Locate the cell with the specified text and output its [X, Y] center coordinate. 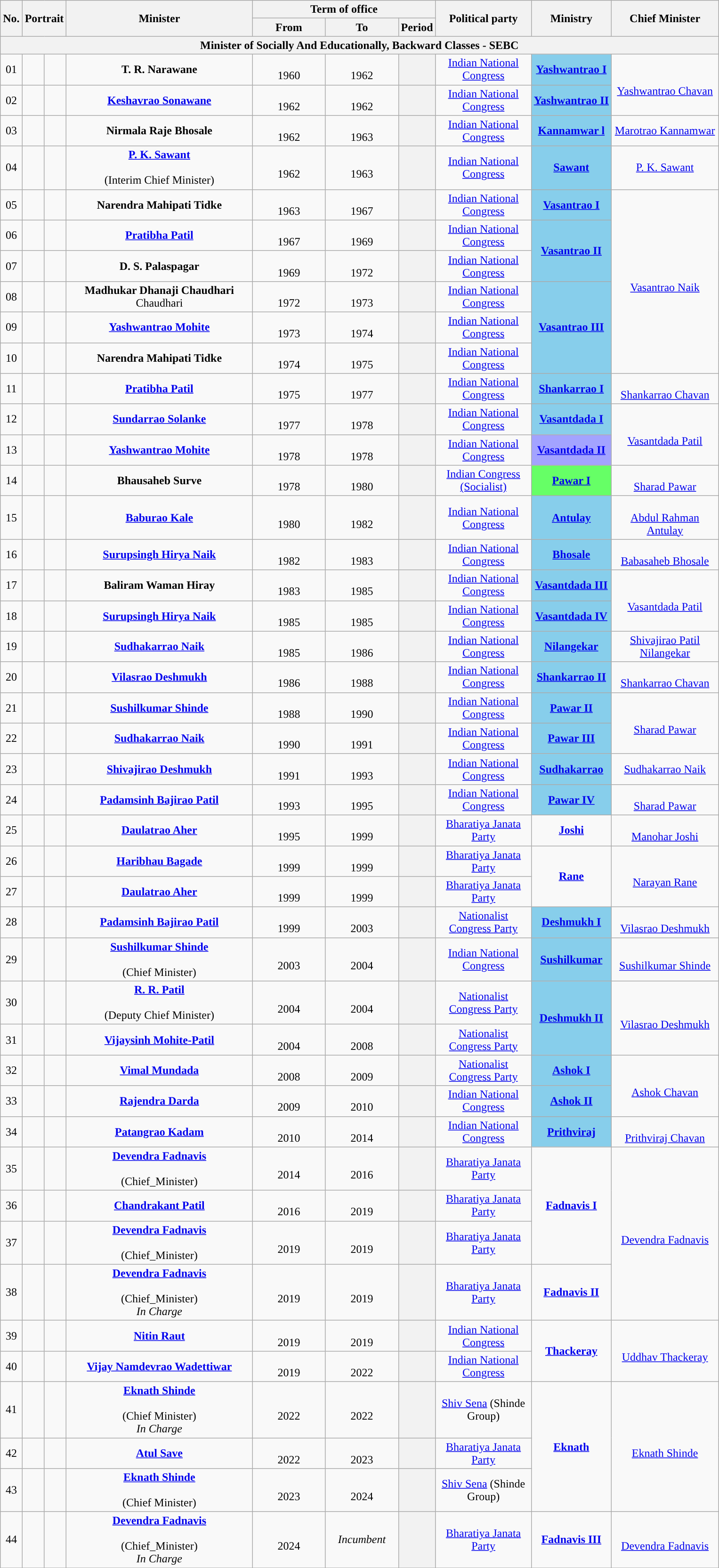
Madhukar Dhanaji Chaudhari Chaudhari [159, 297]
Vijaysinh Mohite-Patil [159, 1040]
22 [11, 739]
Incumbent [362, 1540]
Vasantrao Naik [665, 281]
P. K. Sawant [665, 168]
1960 [289, 70]
Vasantrao I [571, 204]
Vasantdada IV [571, 616]
D. S. Palaspagar [159, 266]
25 [11, 830]
Ashok I [571, 1070]
32 [11, 1070]
Pawar III [571, 739]
42 [11, 1453]
Patangrao Kadam [159, 1131]
Baburao Kale [159, 518]
R. R. Patil (Deputy Chief Minister) [159, 1003]
01 [11, 70]
13 [11, 450]
Sawant [571, 168]
27 [11, 892]
23 [11, 769]
19 [11, 646]
11 [11, 389]
Vasantdada III [571, 585]
43 [11, 1490]
Narayan Rane [665, 877]
17 [11, 585]
30 [11, 1003]
07 [11, 266]
Marotrao Kannamwar [665, 131]
Rajendra Darda [159, 1101]
Sudhakarrao [571, 769]
28 [11, 922]
39 [11, 1336]
Ashok Chavan [665, 1086]
26 [11, 861]
Yashwantrao Chavan [665, 85]
37 [11, 1243]
Political party [483, 18]
Antulay [571, 518]
To [362, 27]
Eknath Shinde (Chief Minister)In Charge [159, 1409]
Atul Save [159, 1453]
34 [11, 1131]
Pawar II [571, 707]
Nirmala Raje Bhosale [159, 131]
18 [11, 616]
Period [417, 27]
Vijay Namdevrao Wadettiwar [159, 1366]
06 [11, 236]
Vasantdada I [571, 419]
Pawar IV [571, 800]
Prithviraj [571, 1131]
Vasantdada II [571, 450]
05 [11, 204]
24 [11, 800]
15 [11, 518]
Baliram Waman Hiray [159, 585]
No. [11, 18]
Yashwantrao II [571, 100]
P. K. Sawant (Interim Chief Minister) [159, 168]
Sushilkumar [571, 959]
14 [11, 480]
Haribhau Bagade [159, 861]
Eknath [571, 1446]
08 [11, 297]
41 [11, 1409]
33 [11, 1101]
Chief Minister [665, 18]
Babasaheb Bhosale [665, 555]
Chandrakant Patil [159, 1206]
04 [11, 168]
Pawar I [571, 480]
Vasantrao III [571, 327]
Nitin Raut [159, 1336]
21 [11, 707]
Ashok II [571, 1101]
Shankarrao II [571, 677]
Uddhav Thackeray [665, 1351]
Sushilkumar Shinde (Chief Minister) [159, 959]
02 [11, 100]
Fadnavis I [571, 1206]
Bhosale [571, 555]
Abdul Rahman Antulay [665, 518]
16 [11, 555]
Yashwantrao I [571, 70]
Thackeray [571, 1351]
Deshmukh II [571, 1018]
12 [11, 419]
From [289, 27]
20 [11, 677]
Eknath Shinde (Chief Minister) [159, 1490]
Portrait [44, 18]
Ministry [571, 18]
Prithviraj Chavan [665, 1131]
Joshi [571, 830]
Fadnavis II [571, 1292]
Rane [571, 877]
Minister of Socially And Educationally, Backward Classes - SEBC [360, 45]
Shankarrao I [571, 389]
Shivajirao Deshmukh [159, 769]
09 [11, 327]
Keshavrao Sonawane [159, 100]
Indian Congress (Socialist) [483, 480]
Deshmukh I [571, 922]
29 [11, 959]
03 [11, 131]
Fadnavis III [571, 1540]
Sundarrao Solanke [159, 419]
Nilangekar [571, 646]
Vimal Mundada [159, 1070]
Kannamwar l [571, 131]
Bhausaheb Surve [159, 480]
31 [11, 1040]
Vasantrao II [571, 251]
Shivajirao Patil Nilangekar [665, 646]
10 [11, 358]
38 [11, 1292]
40 [11, 1366]
Term of office [344, 9]
44 [11, 1540]
Manohar Joshi [665, 830]
Minister [159, 18]
36 [11, 1206]
T. R. Narawane [159, 70]
35 [11, 1169]
Eknath Shinde [665, 1446]
